Extract the [X, Y] coordinate from the center of the cell holding the provided text.  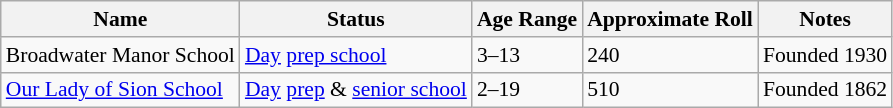
Status [356, 19]
Broadwater Manor School [120, 55]
240 [670, 55]
Day prep & senior school [356, 90]
Our Lady of Sion School [120, 90]
3–13 [527, 55]
Founded 1930 [825, 55]
510 [670, 90]
Approximate Roll [670, 19]
Notes [825, 19]
Day prep school [356, 55]
2–19 [527, 90]
Founded 1862 [825, 90]
Name [120, 19]
Age Range [527, 19]
